Determine the [X, Y] coordinate at the center of the cell enclosing the given text.  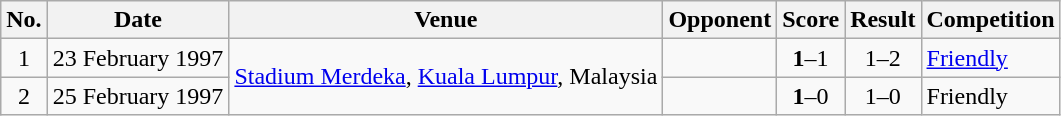
Score [811, 20]
1–2 [883, 58]
Opponent [720, 20]
23 February 1997 [138, 58]
2 [24, 96]
Competition [990, 20]
25 February 1997 [138, 96]
Result [883, 20]
1 [24, 58]
Venue [446, 20]
Date [138, 20]
1–1 [811, 58]
No. [24, 20]
Stadium Merdeka, Kuala Lumpur, Malaysia [446, 77]
